Detect which cell encompasses the target text, then output its (x, y) center coordinate. 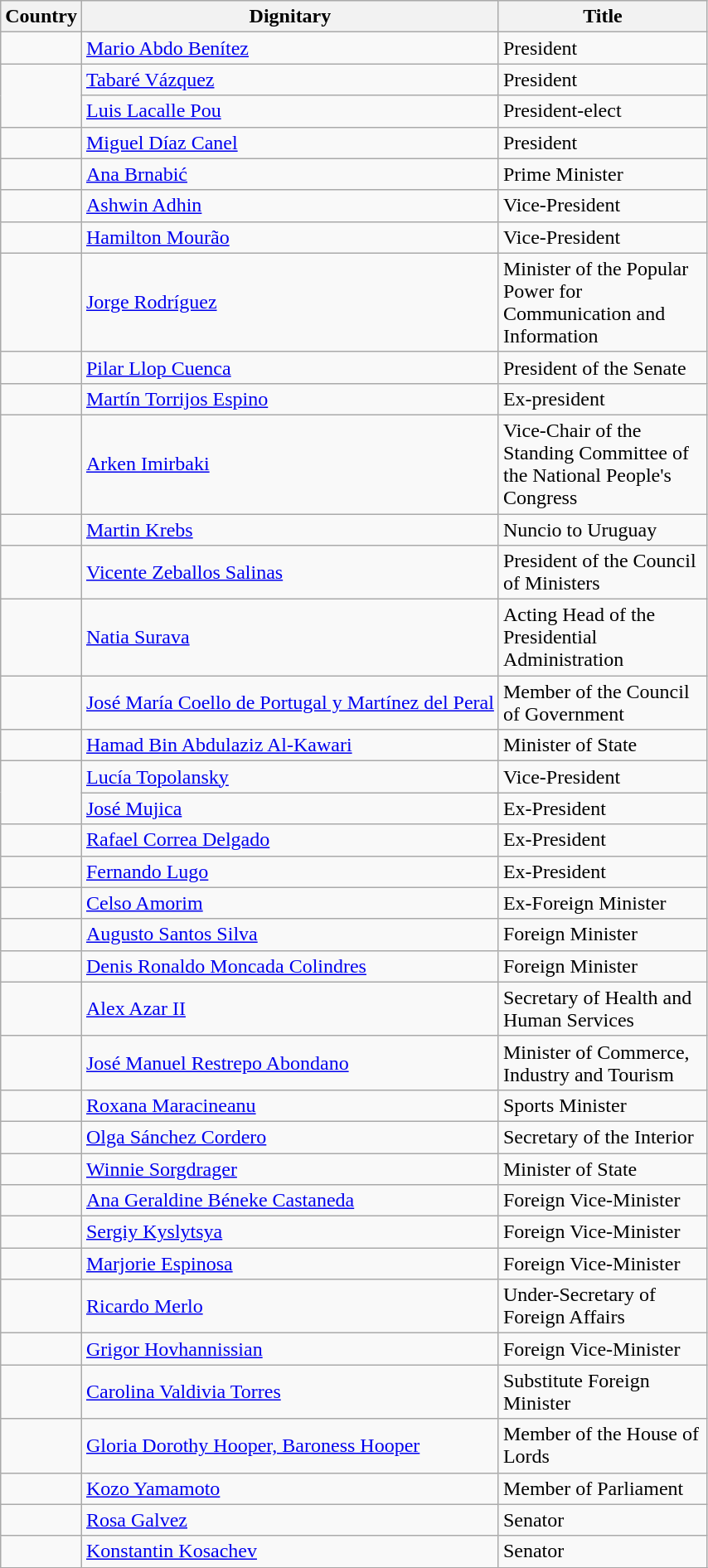
Hamilton Mourão (290, 237)
José Manuel Restrepo Abondano (290, 1063)
Celso Amorim (290, 903)
Minister of Commerce, Industry and Tourism (602, 1063)
Country (41, 17)
Grigor Hovhannissian (290, 1349)
President of the Senate (602, 367)
Mario Abdo Benítez (290, 48)
Martin Krebs (290, 530)
Konstantin Kosachev (290, 1551)
Ex-president (602, 399)
Vicente Zeballos Salinas (290, 572)
Tabaré Vázquez (290, 80)
Martín Torrijos Espino (290, 399)
Prime Minister (602, 174)
Minister of the Popular Power for Communication and Information (602, 302)
Fernando Lugo (290, 871)
Title (602, 17)
Kozo Yamamoto (290, 1488)
Member of the House of Lords (602, 1446)
Ana Brnabić (290, 174)
José Mujica (290, 808)
Lucía Topolansky (290, 777)
Ashwin Adhin (290, 206)
Dignitary (290, 17)
Under-Secretary of Foreign Affairs (602, 1307)
Vice-Chair of the Standing Committee of the National People's Congress (602, 464)
José María Coello de Portugal y Martínez del Peral (290, 703)
Winnie Sorgdrager (290, 1168)
Substitute Foreign Minister (602, 1391)
Sports Minister (602, 1105)
Denis Ronaldo Moncada Colindres (290, 966)
Member of Parliament (602, 1488)
Acting Head of the Presidential Administration (602, 638)
Hamad Bin Abdulaziz Al-Kawari (290, 745)
Augusto Santos Silva (290, 934)
Ana Geraldine Béneke Castaneda (290, 1201)
Member of the Council of Government (602, 703)
Secretary of Health and Human Services (602, 1008)
Miguel Díaz Canel (290, 143)
Arken Imirbaki (290, 464)
Ex-Foreign Minister (602, 903)
Alex Azar II (290, 1008)
Secretary of the Interior (602, 1137)
Gloria Dorothy Hooper, Baroness Hooper (290, 1446)
Rafael Correa Delgado (290, 840)
President-elect (602, 111)
President of the Council of Ministers (602, 572)
Sergiy Kyslytsya (290, 1232)
Rosa Galvez (290, 1520)
Olga Sánchez Cordero (290, 1137)
Luis Lacalle Pou (290, 111)
Nuncio to Uruguay (602, 530)
Ricardo Merlo (290, 1307)
Pilar Llop Cuenca (290, 367)
Marjorie Espinosa (290, 1264)
Roxana Maracineanu (290, 1105)
Carolina Valdivia Torres (290, 1391)
Jorge Rodríguez (290, 302)
Natia Surava (290, 638)
